For the text-containing cell, return its midpoint in (X, Y) coordinate format. 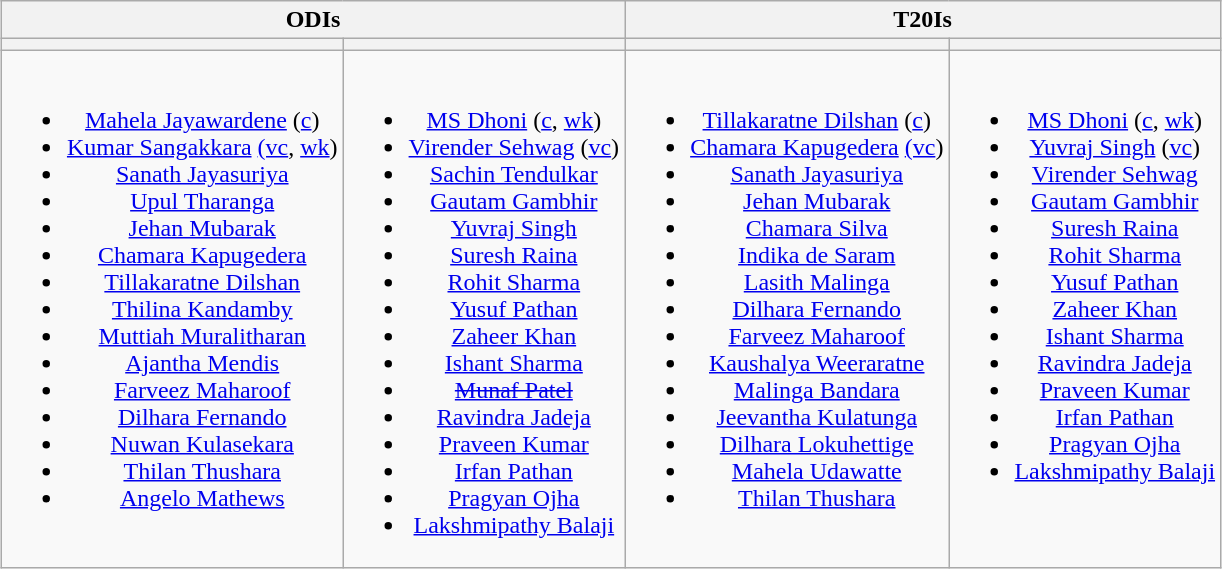
ODIs (312, 20)
T20Is (923, 20)
